Pinpoint the cell where the given text exists, returning its [X, Y] midpoint coordinate. 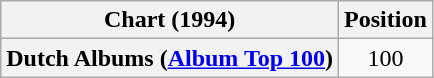
100 [386, 58]
Dutch Albums (Album Top 100) [170, 58]
Position [386, 20]
Chart (1994) [170, 20]
